Locate the cell with the specified text and output its (x, y) center coordinate. 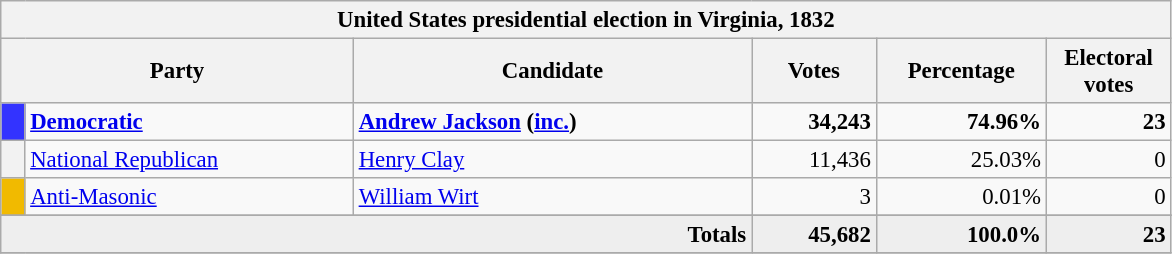
Votes (814, 72)
74.96% (961, 122)
United States presidential election in Virginia, 1832 (586, 20)
Party (178, 72)
34,243 (814, 122)
Henry Clay (552, 160)
11,436 (814, 160)
3 (814, 197)
Percentage (961, 72)
Candidate (552, 72)
William Wirt (552, 197)
Andrew Jackson (inc.) (552, 122)
Democratic (189, 122)
45,682 (814, 235)
National Republican (189, 160)
Anti-Masonic (189, 197)
0.01% (961, 197)
Totals (376, 235)
Electoral votes (1108, 72)
100.0% (961, 235)
25.03% (961, 160)
